Determine the (X, Y) coordinate at the center of the cell enclosing the given text.  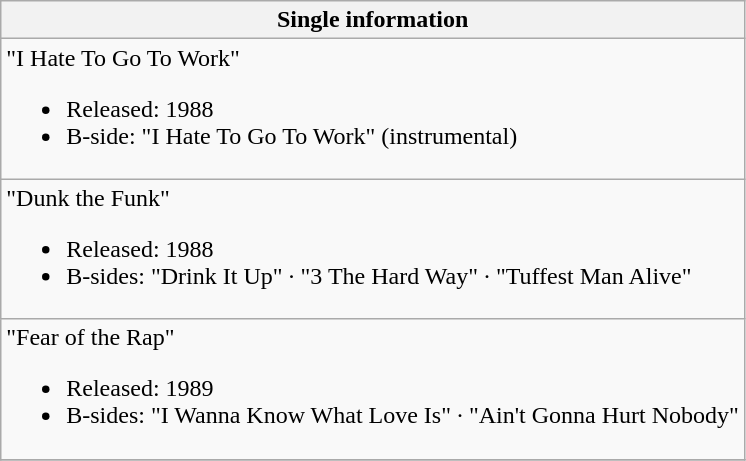
"I Hate To Go To Work" Released: 1988B-side: "I Hate To Go To Work" (instrumental) (373, 109)
"Fear of the Rap" Released: 1989B-sides: "I Wanna Know What Love Is" · "Ain't Gonna Hurt Nobody" (373, 389)
"Dunk the Funk" Released: 1988B-sides: "Drink It Up" · "3 The Hard Way" · "Tuffest Man Alive" (373, 249)
Single information (373, 20)
